Locate the cell with the specified text and output its (x, y) center coordinate. 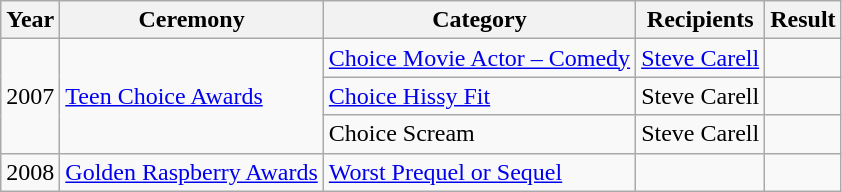
Ceremony (192, 20)
Result (803, 20)
Year (30, 20)
Category (479, 20)
Recipients (700, 20)
Worst Prequel or Sequel (479, 172)
Teen Choice Awards (192, 96)
2007 (30, 96)
Choice Movie Actor – Comedy (479, 58)
Golden Raspberry Awards (192, 172)
Choice Hissy Fit (479, 96)
2008 (30, 172)
Choice Scream (479, 134)
